Locate the cell with the specified text and output its (x, y) center coordinate. 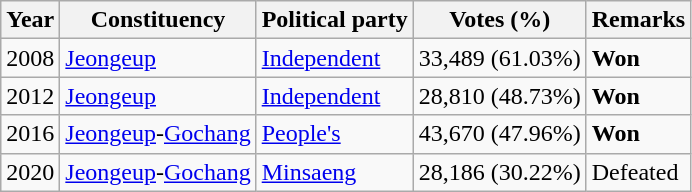
2020 (30, 172)
Defeated (638, 172)
Political party (334, 20)
28,186 (30.22%) (500, 172)
2016 (30, 134)
Minsaeng (334, 172)
2012 (30, 96)
28,810 (48.73%) (500, 96)
Constituency (158, 20)
43,670 (47.96%) (500, 134)
People's (334, 134)
Votes (%) (500, 20)
Year (30, 20)
2008 (30, 58)
33,489 (61.03%) (500, 58)
Remarks (638, 20)
